Find where the given text appears and provide that cell's center as [x, y] coordinate. 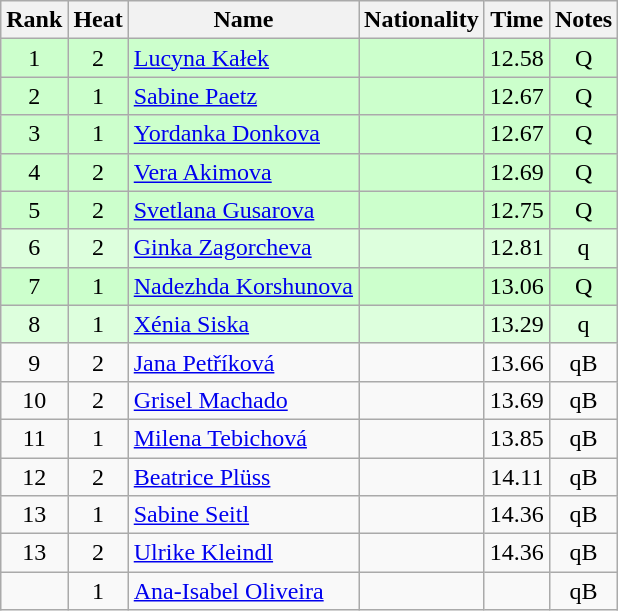
13.66 [516, 362]
Beatrice Plüss [243, 477]
Ana-Isabel Oliveira [243, 591]
10 [34, 400]
8 [34, 324]
13.06 [516, 286]
Name [243, 20]
Ulrike Kleindl [243, 553]
5 [34, 210]
Notes [583, 20]
Yordanka Donkova [243, 134]
Time [516, 20]
Ginka Zagorcheva [243, 248]
13.69 [516, 400]
7 [34, 286]
3 [34, 134]
Jana Petříková [243, 362]
11 [34, 438]
12.75 [516, 210]
Nadezhda Korshunova [243, 286]
Vera Akimova [243, 172]
4 [34, 172]
Nationality [422, 20]
13.85 [516, 438]
Xénia Siska [243, 324]
Svetlana Gusarova [243, 210]
12.69 [516, 172]
12 [34, 477]
Milena Tebichová [243, 438]
Lucyna Kałek [243, 58]
6 [34, 248]
12.58 [516, 58]
12.81 [516, 248]
Sabine Seitl [243, 515]
14.11 [516, 477]
Heat [98, 20]
9 [34, 362]
Grisel Machado [243, 400]
13.29 [516, 324]
Rank [34, 20]
Sabine Paetz [243, 96]
